Determine the (X, Y) coordinate at the center of the cell enclosing the given text.  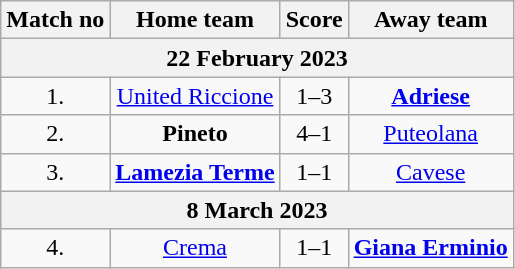
Pineto (195, 134)
Cavese (430, 172)
Giana Erminio (430, 248)
8 March 2023 (257, 210)
4. (56, 248)
22 February 2023 (257, 58)
3. (56, 172)
4–1 (314, 134)
Score (314, 20)
2. (56, 134)
1. (56, 96)
Puteolana (430, 134)
Away team (430, 20)
Crema (195, 248)
Match no (56, 20)
Adriese (430, 96)
Lamezia Terme (195, 172)
1–3 (314, 96)
Home team (195, 20)
United Riccione (195, 96)
